For the text-containing cell, return its midpoint in [x, y] coordinate format. 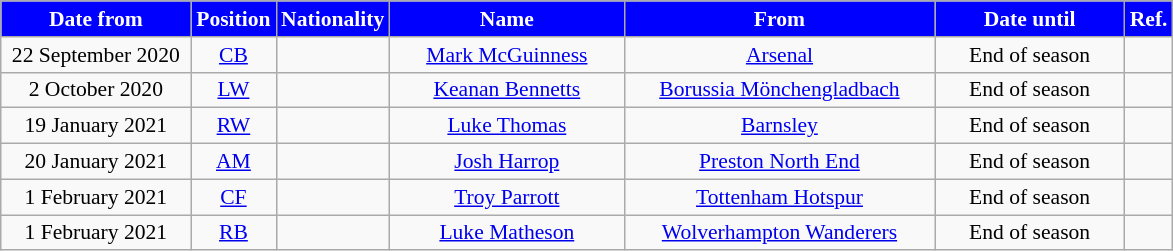
Tottenham Hotspur [779, 197]
Preston North End [779, 162]
Mark McGuinness [506, 55]
LW [234, 90]
AM [234, 162]
Name [506, 19]
Date from [96, 19]
CB [234, 55]
Position [234, 19]
Josh Harrop [506, 162]
19 January 2021 [96, 126]
Barnsley [779, 126]
Borussia Mönchengladbach [779, 90]
From [779, 19]
RW [234, 126]
RB [234, 233]
Ref. [1149, 19]
20 January 2021 [96, 162]
Wolverhampton Wanderers [779, 233]
2 October 2020 [96, 90]
CF [234, 197]
Date until [1030, 19]
Luke Matheson [506, 233]
22 September 2020 [96, 55]
Arsenal [779, 55]
Troy Parrott [506, 197]
Keanan Bennetts [506, 90]
Luke Thomas [506, 126]
Nationality [332, 19]
